Capture the cell that displays the provided text and extract its (X, Y) central coordinate. 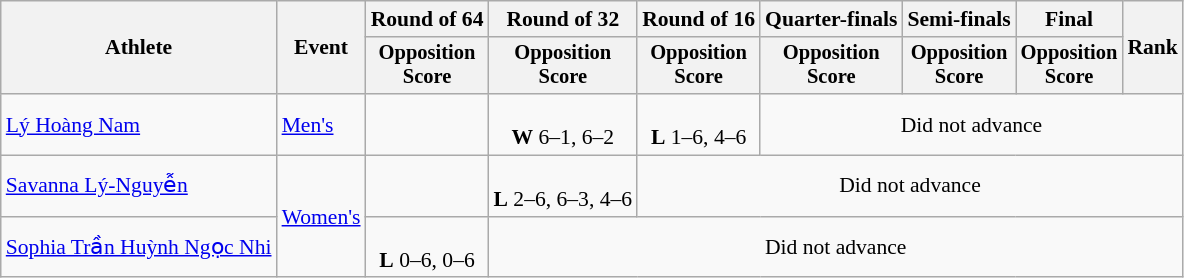
Lý Hoàng Nam (139, 124)
Round of 32 (562, 19)
L 0–6, 0–6 (428, 248)
Final (1070, 19)
Athlete (139, 48)
Round of 64 (428, 19)
Quarter-finals (831, 19)
Event (322, 48)
Semi-finals (958, 19)
Women's (322, 217)
Savanna Lý-Nguyễn (139, 186)
W 6–1, 6–2 (562, 124)
Sophia Trần Huỳnh Ngọc Nhi (139, 248)
Round of 16 (698, 19)
Rank (1152, 48)
Men's (322, 124)
L 1–6, 4–6 (698, 124)
L 2–6, 6–3, 4–6 (562, 186)
